Scan for the cell matching the given text and deliver its [X, Y] coordinate at center. 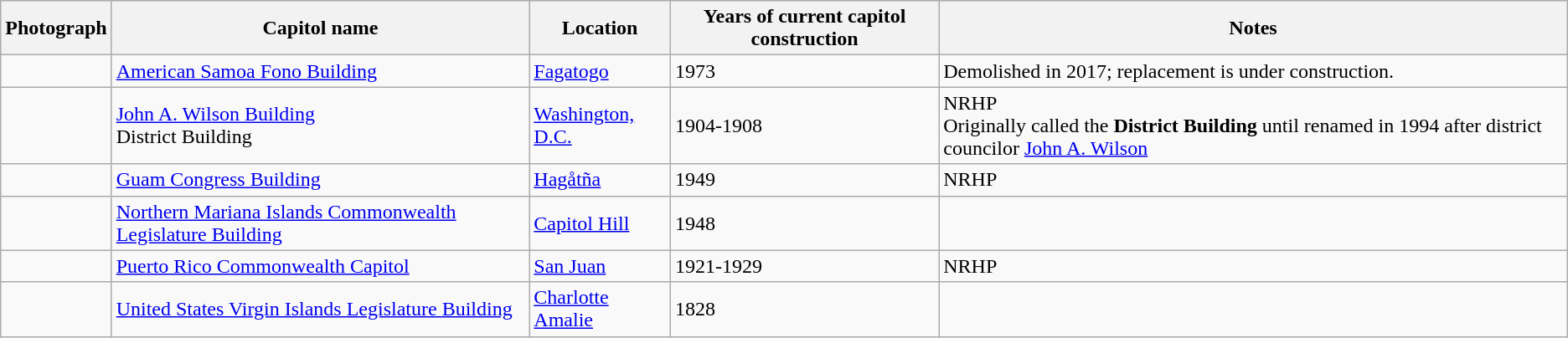
Fagatogo [600, 71]
1904-1908 [804, 125]
Puerto Rico Commonwealth Capitol [320, 266]
1921-1929 [804, 266]
Capitol Hill [600, 223]
Notes [1253, 28]
1973 [804, 71]
1828 [804, 310]
1949 [804, 180]
Charlotte Amalie [600, 310]
Demolished in 2017; replacement is under construction. [1253, 71]
1948 [804, 223]
NRHPOriginally called the District Building until renamed in 1994 after district councilor John A. Wilson [1253, 125]
San Juan [600, 266]
Guam Congress Building [320, 180]
Hagåtña [600, 180]
Years of current capitol construction [804, 28]
Northern Mariana Islands Commonwealth Legislature Building [320, 223]
Capitol name [320, 28]
John A. Wilson Building District Building [320, 125]
Photograph [56, 28]
United States Virgin Islands Legislature Building [320, 310]
American Samoa Fono Building [320, 71]
Location [600, 28]
Washington, D.C. [600, 125]
